Scan for the cell matching the given text and deliver its [X, Y] coordinate at center. 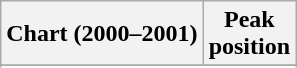
Chart (2000–2001) [102, 34]
Peakposition [249, 34]
